Find where the given text appears and provide that cell's center as (X, Y) coordinate. 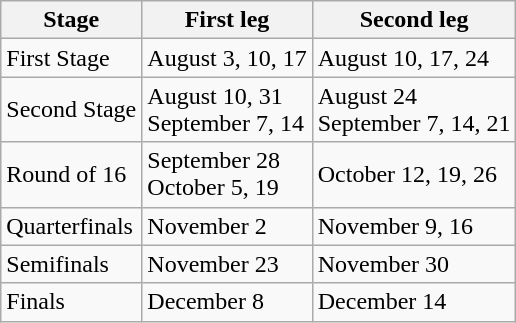
December 8 (227, 302)
Stage (72, 20)
November 9, 16 (414, 226)
First leg (227, 20)
August 10, 17, 24 (414, 58)
Semifinals (72, 264)
Finals (72, 302)
October 12, 19, 26 (414, 174)
December 14 (414, 302)
November 23 (227, 264)
August 10, 31September 7, 14 (227, 110)
Second leg (414, 20)
Round of 16 (72, 174)
Second Stage (72, 110)
November 30 (414, 264)
Quarterfinals (72, 226)
November 2 (227, 226)
August 24September 7, 14, 21 (414, 110)
August 3, 10, 17 (227, 58)
September 28October 5, 19 (227, 174)
First Stage (72, 58)
